Find where the given text appears and provide that cell's center as (X, Y) coordinate. 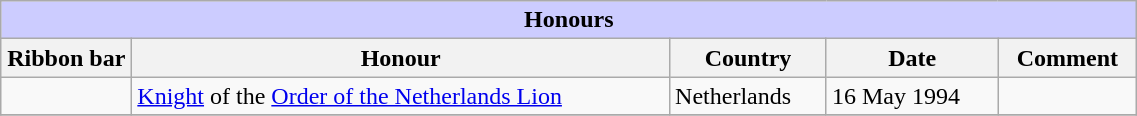
Honour (401, 58)
Date (912, 58)
Honours (569, 20)
Knight of the Order of the Netherlands Lion (401, 96)
Country (748, 58)
Comment (1068, 58)
Ribbon bar (66, 58)
Netherlands (748, 96)
16 May 1994 (912, 96)
